Identify which cell holds the provided text, then report its (x, y) central coordinate. 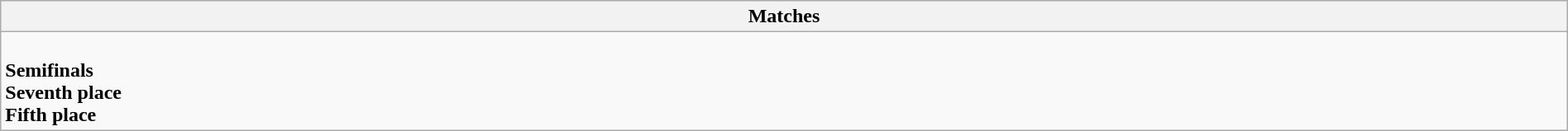
Semifinals Seventh place Fifth place (784, 81)
Matches (784, 16)
